Pinpoint the cell where the given text exists, returning its [X, Y] midpoint coordinate. 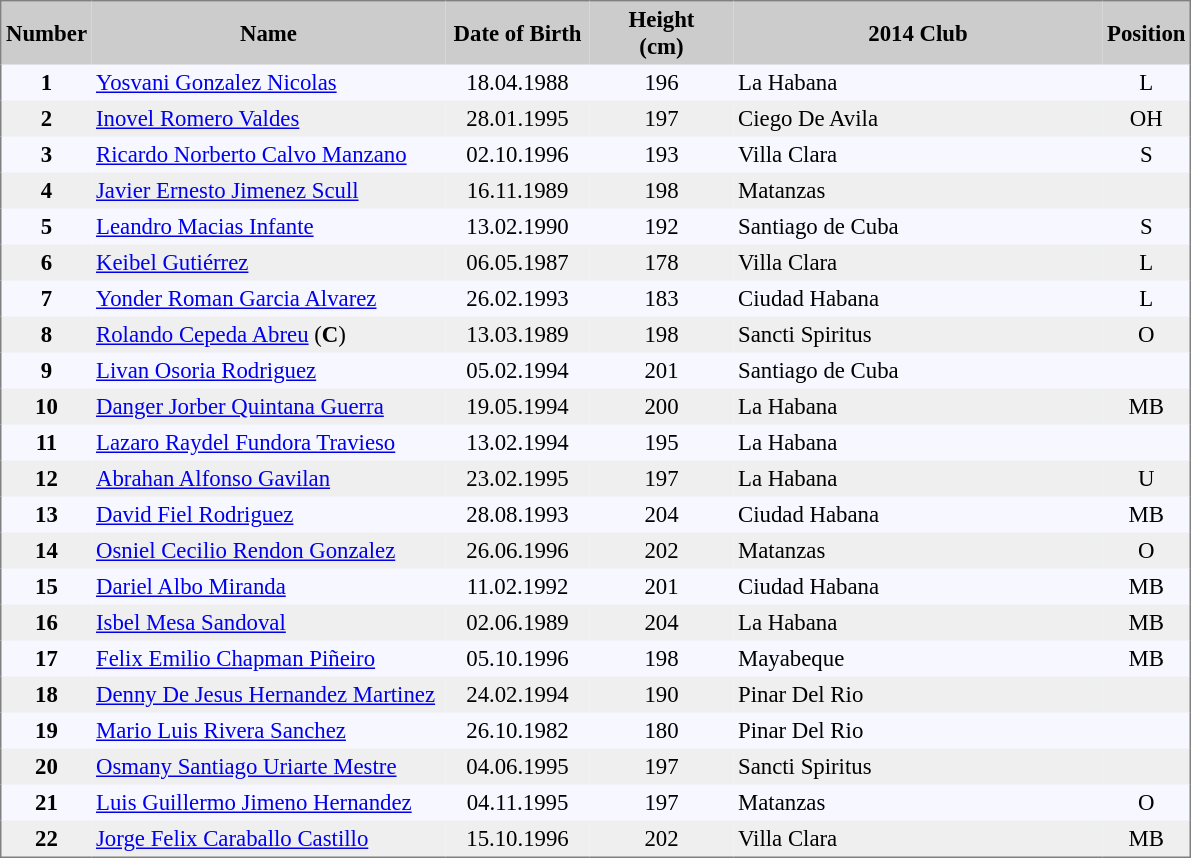
OH [1146, 118]
4 [46, 190]
Jorge Felix Caraballo Castillo [269, 838]
Denny De Jesus Hernandez Martinez [269, 694]
Rolando Cepeda Abreu (C) [269, 334]
16.11.1989 [518, 190]
Yonder Roman Garcia Alvarez [269, 298]
U [1146, 478]
11.02.1992 [518, 586]
Date of Birth [518, 33]
12 [46, 478]
Height(cm) [662, 33]
Luis Guillermo Jimeno Hernandez [269, 802]
05.02.1994 [518, 370]
04.11.1995 [518, 802]
178 [662, 262]
Isbel Mesa Sandoval [269, 622]
5 [46, 226]
3 [46, 154]
11 [46, 442]
Lazaro Raydel Fundora Travieso [269, 442]
13 [46, 514]
8 [46, 334]
Ricardo Norberto Calvo Manzano [269, 154]
Mario Luis Rivera Sanchez [269, 730]
6 [46, 262]
21 [46, 802]
Leandro Macias Infante [269, 226]
9 [46, 370]
18 [46, 694]
26.10.1982 [518, 730]
19 [46, 730]
10 [46, 406]
26.02.1993 [518, 298]
Osmany Santiago Uriarte Mestre [269, 766]
22 [46, 838]
13.02.1990 [518, 226]
Position [1146, 33]
2014 Club [918, 33]
28.01.1995 [518, 118]
Name [269, 33]
Number [46, 33]
02.10.1996 [518, 154]
200 [662, 406]
15 [46, 586]
Osniel Cecilio Rendon Gonzalez [269, 550]
15.10.1996 [518, 838]
192 [662, 226]
Abrahan Alfonso Gavilan [269, 478]
7 [46, 298]
18.04.1988 [518, 82]
2 [46, 118]
Danger Jorber Quintana Guerra [269, 406]
14 [46, 550]
Livan Osoria Rodriguez [269, 370]
183 [662, 298]
19.05.1994 [518, 406]
Inovel Romero Valdes [269, 118]
Yosvani Gonzalez Nicolas [269, 82]
180 [662, 730]
13.03.1989 [518, 334]
1 [46, 82]
Javier Ernesto Jimenez Scull [269, 190]
06.05.1987 [518, 262]
20 [46, 766]
24.02.1994 [518, 694]
04.06.1995 [518, 766]
05.10.1996 [518, 658]
17 [46, 658]
193 [662, 154]
16 [46, 622]
195 [662, 442]
Felix Emilio Chapman Piñeiro [269, 658]
13.02.1994 [518, 442]
Keibel Gutiérrez [269, 262]
Mayabeque [918, 658]
Dariel Albo Miranda [269, 586]
David Fiel Rodriguez [269, 514]
190 [662, 694]
28.08.1993 [518, 514]
Ciego De Avila [918, 118]
23.02.1995 [518, 478]
196 [662, 82]
26.06.1996 [518, 550]
02.06.1989 [518, 622]
